From the cell containing the given text, extract its center point as [X, Y] coordinate. 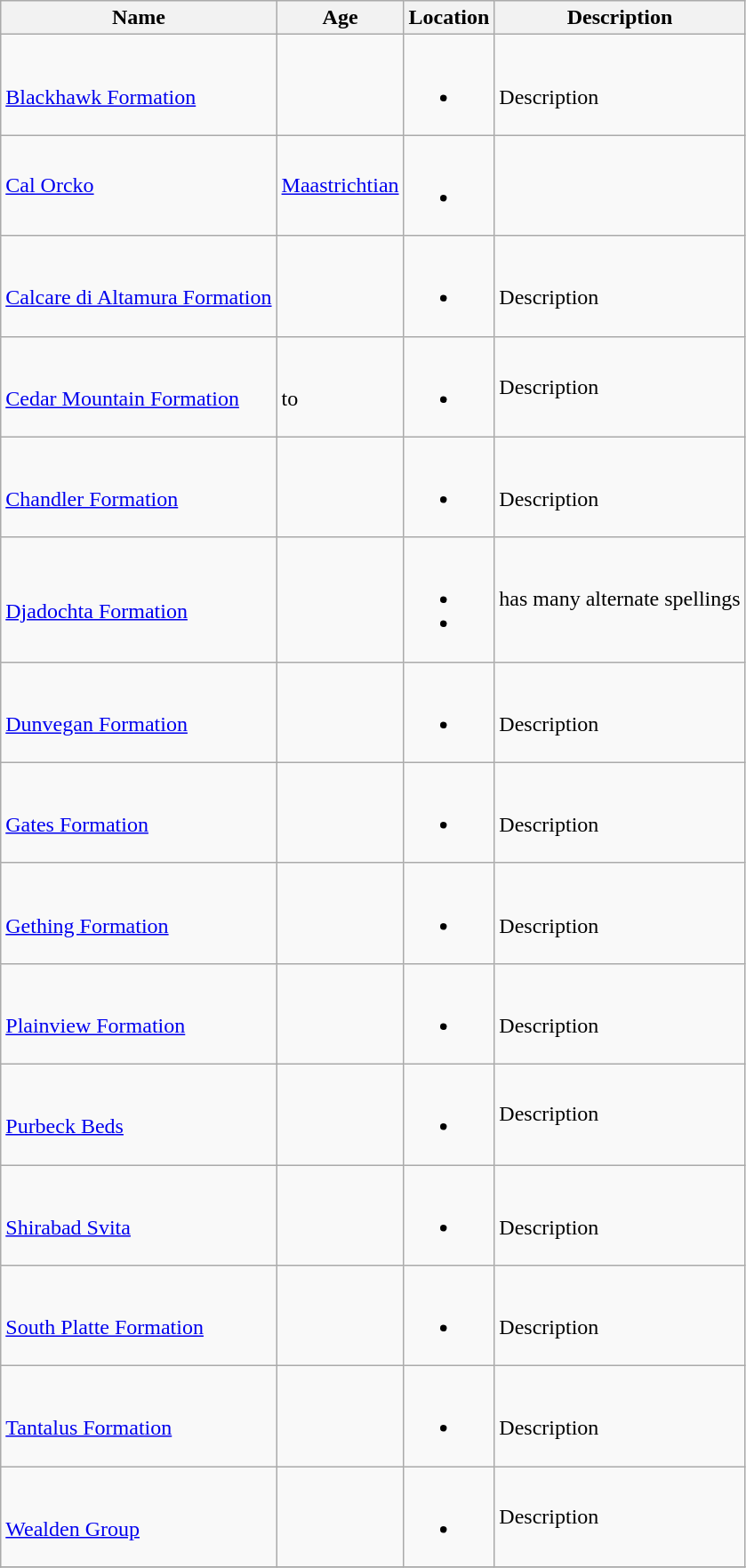
Calcare di Altamura Formation [139, 286]
Shirabad Svita [139, 1215]
Purbeck Beds [139, 1114]
Name [139, 18]
Maastrichtian [340, 185]
Tantalus Formation [139, 1416]
Dunvegan Formation [139, 712]
Cal Orcko [139, 185]
Chandler Formation [139, 487]
to [340, 386]
Blackhawk Formation [139, 85]
Age [340, 18]
has many alternate spellings [620, 599]
Gates Formation [139, 813]
Wealden Group [139, 1517]
Cedar Mountain Formation [139, 386]
Djadochta Formation [139, 599]
Plainview Formation [139, 1014]
South Platte Formation [139, 1316]
Gething Formation [139, 913]
Location [449, 18]
